Find where the given text appears and provide that cell's center as (x, y) coordinate. 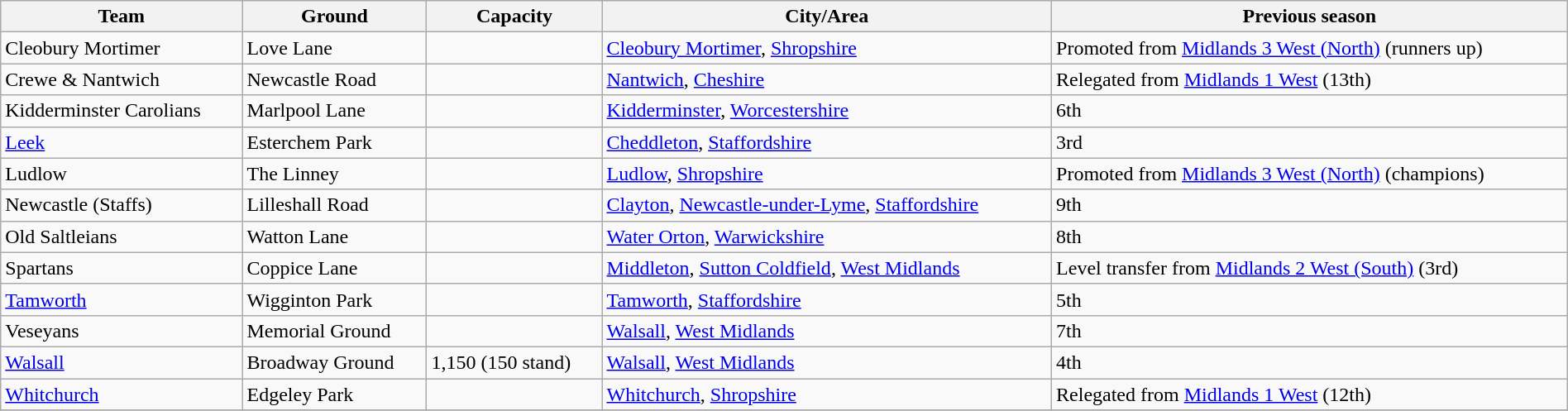
Edgeley Park (334, 394)
Level transfer from Midlands 2 West (South) (3rd) (1310, 268)
Crewe & Nantwich (122, 79)
Watton Lane (334, 237)
Previous season (1310, 17)
Ludlow (122, 174)
Kidderminster, Worcestershire (827, 111)
9th (1310, 205)
Team (122, 17)
Relegated from Midlands 1 West (12th) (1310, 394)
Promoted from Midlands 3 West (North) (runners up) (1310, 48)
Coppice Lane (334, 268)
The Linney (334, 174)
8th (1310, 237)
Newcastle Road (334, 79)
Cleobury Mortimer, Shropshire (827, 48)
Esterchem Park (334, 142)
6th (1310, 111)
Tamworth, Staffordshire (827, 299)
3rd (1310, 142)
Whitchurch, Shropshire (827, 394)
Cheddleton, Staffordshire (827, 142)
Whitchurch (122, 394)
Clayton, Newcastle-under-Lyme, Staffordshire (827, 205)
Cleobury Mortimer (122, 48)
7th (1310, 331)
Capacity (514, 17)
1,150 (150 stand) (514, 362)
Veseyans (122, 331)
Kidderminster Carolians (122, 111)
Leek (122, 142)
Wigginton Park (334, 299)
Water Orton, Warwickshire (827, 237)
Love Lane (334, 48)
Memorial Ground (334, 331)
Walsall (122, 362)
5th (1310, 299)
City/Area (827, 17)
Spartans (122, 268)
Ludlow, Shropshire (827, 174)
Old Saltleians (122, 237)
Lilleshall Road (334, 205)
Ground (334, 17)
Marlpool Lane (334, 111)
Nantwich, Cheshire (827, 79)
Relegated from Midlands 1 West (13th) (1310, 79)
Middleton, Sutton Coldfield, West Midlands (827, 268)
4th (1310, 362)
Newcastle (Staffs) (122, 205)
Promoted from Midlands 3 West (North) (champions) (1310, 174)
Broadway Ground (334, 362)
Tamworth (122, 299)
